Search for the cell housing the specified text and yield its [x, y] center coordinate. 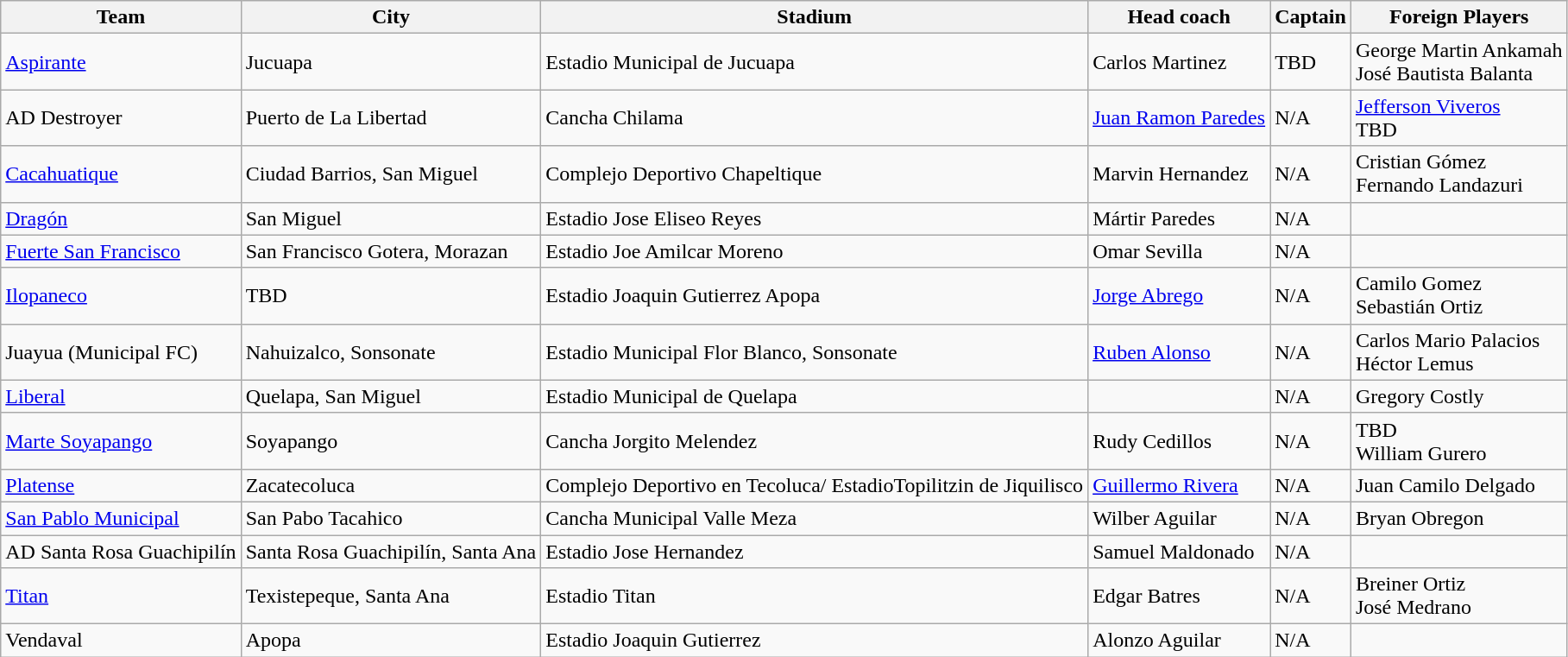
Stadium [815, 17]
Gregory Costly [1458, 396]
Marte Soyapango [121, 440]
Juayua (Municipal FC) [121, 352]
Cancha Jorgito Melendez [815, 440]
Aspirante [121, 62]
Bryan Obregon [1458, 518]
Nahuizalco, Sonsonate [391, 352]
Estadio Jose Hernandez [815, 552]
Puerto de La Libertad [391, 117]
Estadio Joaquin Gutierrez Apopa [815, 295]
Estadio Jose Eliseo Reyes [815, 218]
Marvin Hernandez [1179, 174]
City [391, 17]
Platense [121, 485]
Dragón [121, 218]
Omar Sevilla [1179, 251]
Cacahuatique [121, 174]
San Pabo Tacahico [391, 518]
Titan [121, 596]
Liberal [121, 396]
Santa Rosa Guachipilín, Santa Ana [391, 552]
Zacatecoluca [391, 485]
George Martin Ankamah José Bautista Balanta [1458, 62]
TBD William Gurero [1458, 440]
Ruben Alonso [1179, 352]
Texistepeque, Santa Ana [391, 596]
Guillermo Rivera [1179, 485]
Juan Ramon Paredes [1179, 117]
Apopa [391, 641]
Camilo Gomez Sebastián Ortiz [1458, 295]
Mártir Paredes [1179, 218]
Cancha Chilama [815, 117]
Juan Camilo Delgado [1458, 485]
Edgar Batres [1179, 596]
Cancha Municipal Valle Meza [815, 518]
AD Destroyer [121, 117]
Estadio Municipal Flor Blanco, Sonsonate [815, 352]
Samuel Maldonado [1179, 552]
Soyapango [391, 440]
Jucuapa [391, 62]
Jorge Abrego [1179, 295]
Team [121, 17]
Alonzo Aguilar [1179, 641]
Breiner Ortiz José Medrano [1458, 596]
Ciudad Barrios, San Miguel [391, 174]
Estadio Municipal de Quelapa [815, 396]
Estadio Joaquin Gutierrez [815, 641]
Estadio Municipal de Jucuapa [815, 62]
Jefferson Viveros TBD [1458, 117]
AD Santa Rosa Guachipilín [121, 552]
Estadio Joe Amilcar Moreno [815, 251]
Ilopaneco [121, 295]
Foreign Players [1458, 17]
San Francisco Gotera, Morazan [391, 251]
San Miguel [391, 218]
Fuerte San Francisco [121, 251]
Carlos Mario Palacios Héctor Lemus [1458, 352]
Complejo Deportivo en Tecoluca/ EstadioTopilitzin de Jiquilisco [815, 485]
Carlos Martinez [1179, 62]
Quelapa, San Miguel [391, 396]
Wilber Aguilar [1179, 518]
Estadio Titan [815, 596]
Captain [1311, 17]
San Pablo Municipal [121, 518]
Rudy Cedillos [1179, 440]
Head coach [1179, 17]
Cristian Gómez Fernando Landazuri [1458, 174]
Vendaval [121, 641]
Complejo Deportivo Chapeltique [815, 174]
